Scan for the cell matching the given text and deliver its [x, y] coordinate at center. 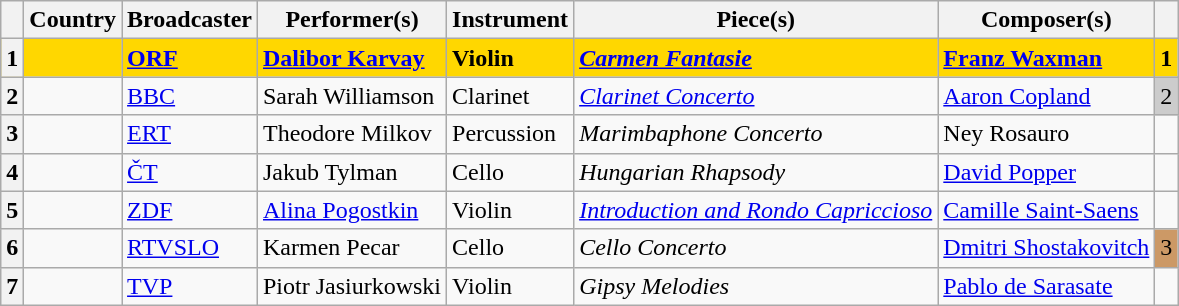
4 [12, 172]
Carmen Fantasie [756, 58]
ORF [190, 58]
7 [12, 286]
Introduction and Rondo Capriccioso [756, 210]
Broadcaster [190, 20]
Theodore Milkov [352, 134]
Ney Rosauro [1046, 134]
Composer(s) [1046, 20]
ZDF [190, 210]
Pablo de Sarasate [1046, 286]
Clarinet [510, 96]
Hungarian Rhapsody [756, 172]
Piotr Jasiurkowski [352, 286]
5 [12, 210]
Clarinet Concerto [756, 96]
TVP [190, 286]
ERT [190, 134]
Cello Concerto [756, 248]
Sarah Williamson [352, 96]
Piece(s) [756, 20]
David Popper [1046, 172]
Alina Pogostkin [352, 210]
Camille Saint-Saens [1046, 210]
Franz Waxman [1046, 58]
Aaron Copland [1046, 96]
BBC [190, 96]
Instrument [510, 20]
Marimbaphone Concerto [756, 134]
Karmen Pecar [352, 248]
Country [73, 20]
ČT [190, 172]
Jakub Tylman [352, 172]
Dalibor Karvay [352, 58]
Gipsy Melodies [756, 286]
Performer(s) [352, 20]
Dmitri Shostakovitch [1046, 248]
6 [12, 248]
RTVSLO [190, 248]
Percussion [510, 134]
